Return the [X, Y] coordinate for the center point of the cell that contains the specified text.  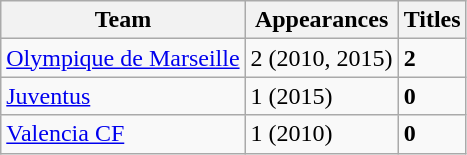
1 (2015) [322, 96]
Valencia CF [123, 134]
2 [432, 58]
Juventus [123, 96]
Olympique de Marseille [123, 58]
2 (2010, 2015) [322, 58]
Appearances [322, 20]
Team [123, 20]
Titles [432, 20]
1 (2010) [322, 134]
